Pinpoint the cell where the given text exists, returning its (x, y) midpoint coordinate. 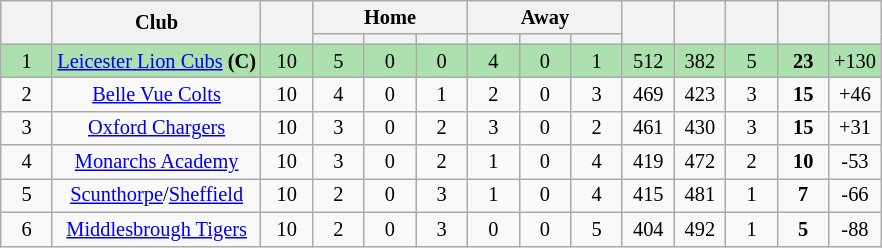
Scunthorpe/Sheffield (156, 195)
423 (700, 94)
-88 (855, 229)
Monarchs Academy (156, 162)
461 (648, 128)
-53 (855, 162)
+31 (855, 128)
6 (27, 229)
Club (156, 22)
404 (648, 229)
+46 (855, 94)
23 (803, 61)
Middlesbrough Tigers (156, 229)
Away (544, 17)
Belle Vue Colts (156, 94)
Home (390, 17)
Oxford Chargers (156, 128)
512 (648, 61)
492 (700, 229)
-66 (855, 195)
430 (700, 128)
469 (648, 94)
7 (803, 195)
+130 (855, 61)
382 (700, 61)
415 (648, 195)
481 (700, 195)
419 (648, 162)
Leicester Lion Cubs (C) (156, 61)
472 (700, 162)
